Find where the given text appears and provide that cell's center as [X, Y] coordinate. 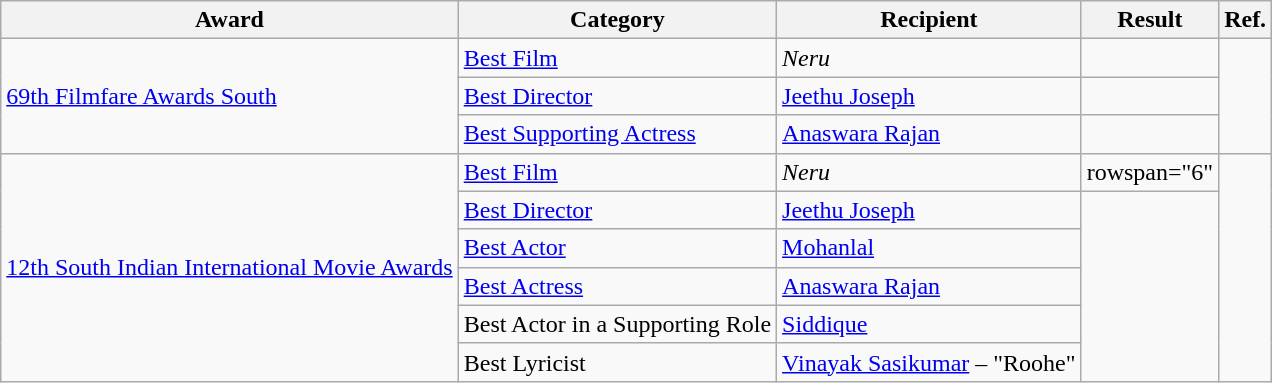
Best Actor [617, 248]
69th Filmfare Awards South [230, 96]
Ref. [1246, 20]
Mohanlal [930, 248]
Vinayak Sasikumar – "Roohe" [930, 362]
Category [617, 20]
Best Actor in a Supporting Role [617, 324]
Result [1150, 20]
Siddique [930, 324]
rowspan="6" [1150, 172]
Award [230, 20]
Best Lyricist [617, 362]
Recipient [930, 20]
12th South Indian International Movie Awards [230, 267]
Best Supporting Actress [617, 134]
Best Actress [617, 286]
